Scan for the cell matching the given text and deliver its (x, y) coordinate at center. 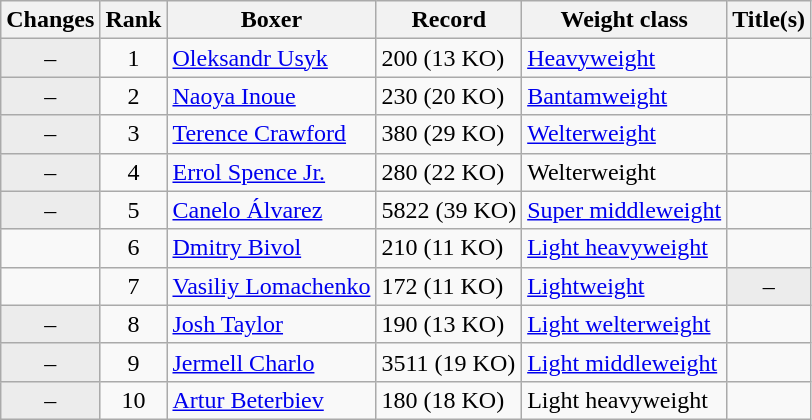
Changes (50, 20)
200 (13 KO) (449, 58)
280 (22 KO) (449, 172)
380 (29 KO) (449, 134)
180 (18 KO) (449, 400)
Boxer (272, 20)
2 (134, 96)
Jermell Charlo (272, 362)
4 (134, 172)
10 (134, 400)
Errol Spence Jr. (272, 172)
5 (134, 210)
210 (11 KO) (449, 248)
Rank (134, 20)
Bantamweight (624, 96)
1 (134, 58)
Josh Taylor (272, 324)
Lightweight (624, 286)
Naoya Inoue (272, 96)
Weight class (624, 20)
7 (134, 286)
Terence Crawford (272, 134)
5822 (39 KO) (449, 210)
6 (134, 248)
Title(s) (769, 20)
230 (20 KO) (449, 96)
9 (134, 362)
Oleksandr Usyk (272, 58)
Light welterweight (624, 324)
Vasiliy Lomachenko (272, 286)
3511 (19 KO) (449, 362)
Heavyweight (624, 58)
172 (11 KO) (449, 286)
Dmitry Bivol (272, 248)
Canelo Álvarez (272, 210)
3 (134, 134)
Record (449, 20)
190 (13 KO) (449, 324)
Super middleweight (624, 210)
Light middleweight (624, 362)
8 (134, 324)
Artur Beterbiev (272, 400)
